Scan for the cell matching the given text and deliver its [x, y] coordinate at center. 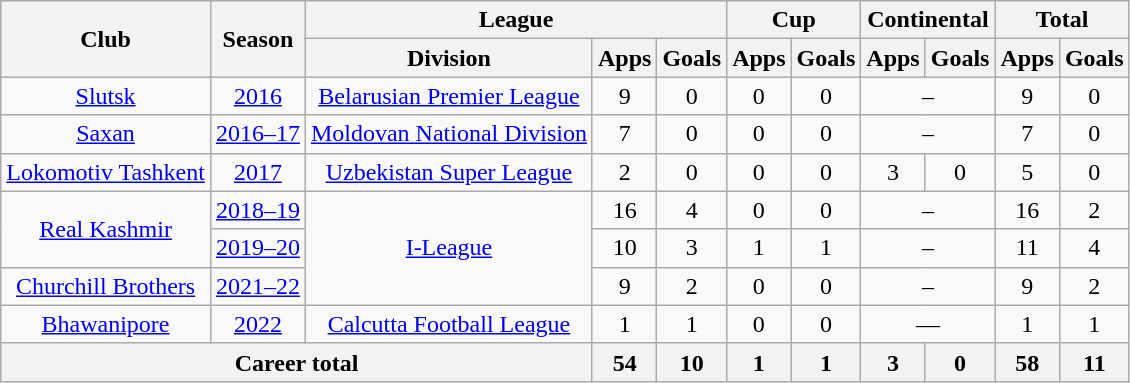
2016–17 [258, 134]
Division [448, 58]
Belarusian Premier League [448, 96]
2019–20 [258, 248]
Cup [794, 20]
Slutsk [106, 96]
Churchill Brothers [106, 286]
Lokomotiv Tashkent [106, 172]
5 [1027, 172]
Continental [928, 20]
2016 [258, 96]
54 [624, 362]
I-League [448, 248]
Career total [297, 362]
Season [258, 39]
— [928, 324]
2017 [258, 172]
2022 [258, 324]
Calcutta Football League [448, 324]
Uzbekistan Super League [448, 172]
Club [106, 39]
League [516, 20]
Moldovan National Division [448, 134]
2018–19 [258, 210]
Bhawanipore [106, 324]
58 [1027, 362]
Total [1062, 20]
2021–22 [258, 286]
Saxan [106, 134]
Real Kashmir [106, 229]
